Locate the cell with the specified text and output its [x, y] center coordinate. 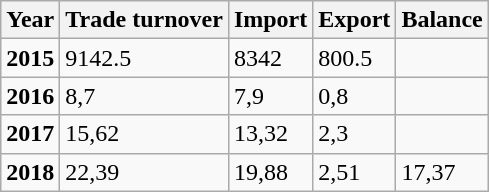
9142.5 [144, 58]
2018 [30, 172]
2015 [30, 58]
2016 [30, 96]
Balance [442, 20]
800.5 [354, 58]
2,51 [354, 172]
Import [270, 20]
8342 [270, 58]
15,62 [144, 134]
2017 [30, 134]
19,88 [270, 172]
Trade turnover [144, 20]
0,8 [354, 96]
Export [354, 20]
Year [30, 20]
17,37 [442, 172]
8,7 [144, 96]
13,32 [270, 134]
22,39 [144, 172]
7,9 [270, 96]
2,3 [354, 134]
